For the text-containing cell, return its midpoint in [X, Y] coordinate format. 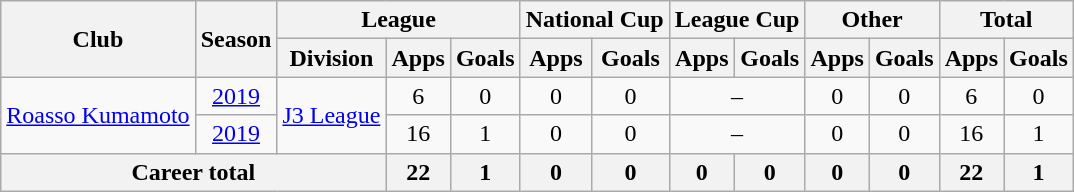
League Cup [737, 20]
Club [98, 39]
Division [332, 58]
J3 League [332, 115]
Total [1006, 20]
National Cup [594, 20]
Career total [194, 172]
Season [236, 39]
League [398, 20]
Roasso Kumamoto [98, 115]
Other [872, 20]
